Detect which cell encompasses the target text, then output its (x, y) center coordinate. 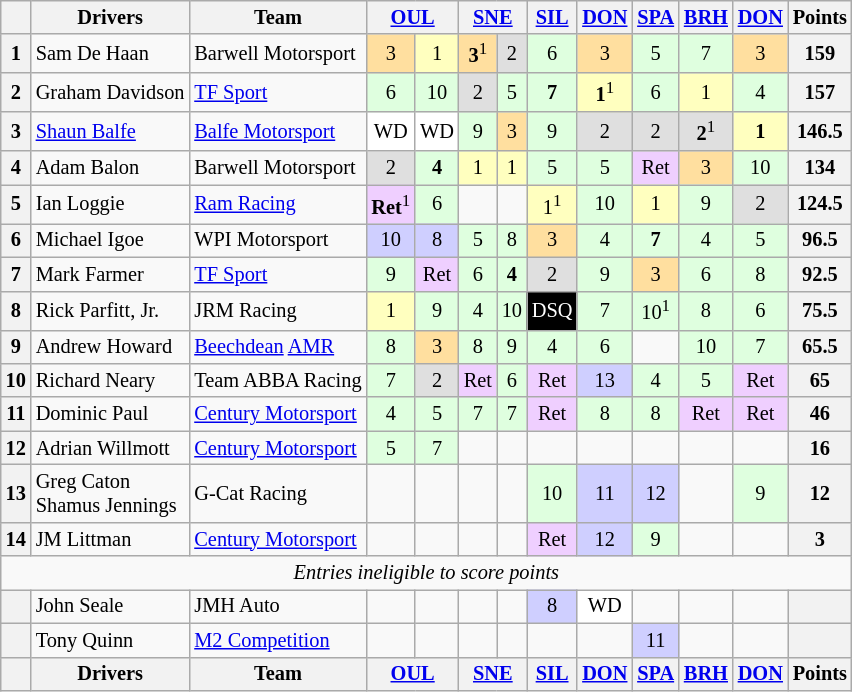
21 (706, 132)
31 (478, 54)
65 (820, 380)
134 (820, 168)
157 (820, 92)
16 (820, 448)
Adrian Willmott (110, 448)
75.5 (820, 310)
Graham Davidson (110, 92)
JMH Auto (278, 606)
Andrew Howard (110, 347)
John Seale (110, 606)
146.5 (820, 132)
DSQ (552, 310)
JM Littman (110, 539)
M2 Competition (278, 640)
Balfe Motorsport (278, 132)
65.5 (820, 347)
Tony Quinn (110, 640)
Ram Racing (278, 204)
101 (656, 310)
Rick Parfitt, Jr. (110, 310)
Adam Balon (110, 168)
14 (16, 539)
JRM Racing (278, 310)
Mark Farmer (110, 274)
Greg Caton Shamus Jennings (110, 493)
Richard Neary (110, 380)
46 (820, 414)
Ian Loggie (110, 204)
G-Cat Racing (278, 493)
Michael Igoe (110, 240)
Dominic Paul (110, 414)
Sam De Haan (110, 54)
Shaun Balfe (110, 132)
124.5 (820, 204)
Entries ineligible to score points (426, 573)
WPI Motorsport (278, 240)
96.5 (820, 240)
92.5 (820, 274)
Team ABBA Racing (278, 380)
Beechdean AMR (278, 347)
159 (820, 54)
Ret1 (390, 204)
